For the text-containing cell, return its midpoint in [x, y] coordinate format. 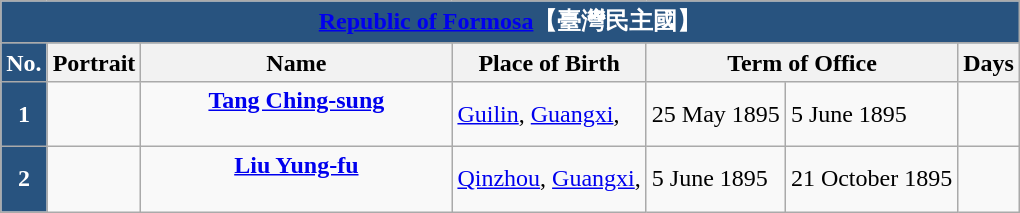
Liu Yung-fu [296, 178]
Portrait [94, 62]
25 May 1895 [716, 114]
Qinzhou, Guangxi, [549, 178]
Name [296, 62]
Place of Birth [549, 62]
21 October 1895 [871, 178]
Days [989, 62]
1 [24, 114]
2 [24, 178]
Guilin, Guangxi, [549, 114]
Republic of Formosa【臺灣民主國】 [510, 22]
Tang Ching-sung [296, 114]
Term of Office [802, 62]
No. [24, 62]
